For the text-containing cell, return its midpoint in (X, Y) coordinate format. 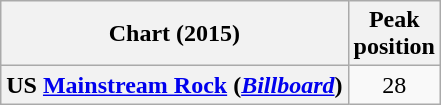
28 (394, 85)
US Mainstream Rock (Billboard) (174, 85)
Chart (2015) (174, 34)
Peakposition (394, 34)
